For the text-containing cell, return its midpoint in [X, Y] coordinate format. 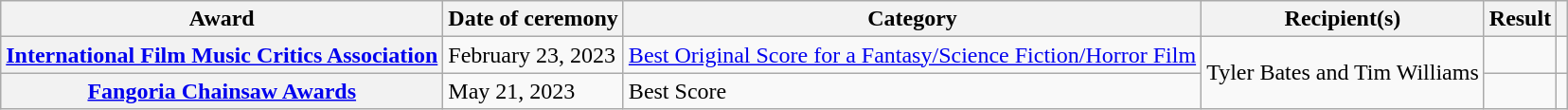
Fangoria Chainsaw Awards [222, 91]
Best Original Score for a Fantasy/Science Fiction/Horror Film [912, 55]
Award [222, 19]
Best Score [912, 91]
Result [1520, 19]
Tyler Bates and Tim Williams [1343, 73]
Date of ceremony [534, 19]
May 21, 2023 [534, 91]
February 23, 2023 [534, 55]
International Film Music Critics Association [222, 55]
Category [912, 19]
Recipient(s) [1343, 19]
